Pinpoint the cell where the given text exists, returning its (x, y) midpoint coordinate. 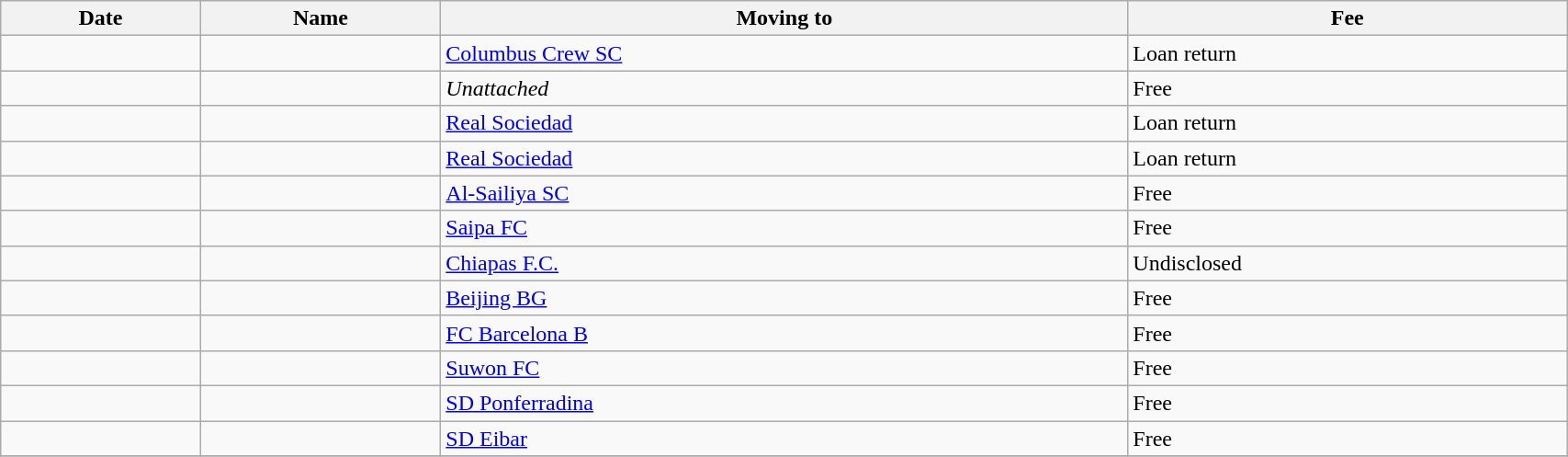
Suwon FC (784, 368)
Fee (1348, 18)
Columbus Crew SC (784, 53)
Unattached (784, 88)
SD Ponferradina (784, 403)
Chiapas F.C. (784, 263)
Saipa FC (784, 228)
Al-Sailiya SC (784, 193)
Undisclosed (1348, 263)
SD Eibar (784, 439)
FC Barcelona B (784, 333)
Moving to (784, 18)
Date (101, 18)
Name (321, 18)
Beijing BG (784, 298)
